Detect which cell encompasses the target text, then output its [X, Y] center coordinate. 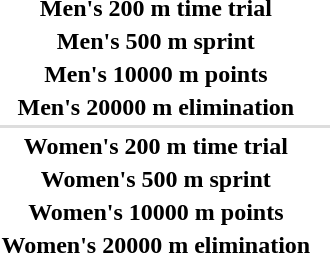
Women's 10000 m points [156, 212]
Women's 200 m time trial [156, 146]
Men's 500 m sprint [156, 41]
Men's 10000 m points [156, 74]
Women's 500 m sprint [156, 179]
Men's 20000 m elimination [156, 107]
